For the text-containing cell, return its midpoint in (X, Y) coordinate format. 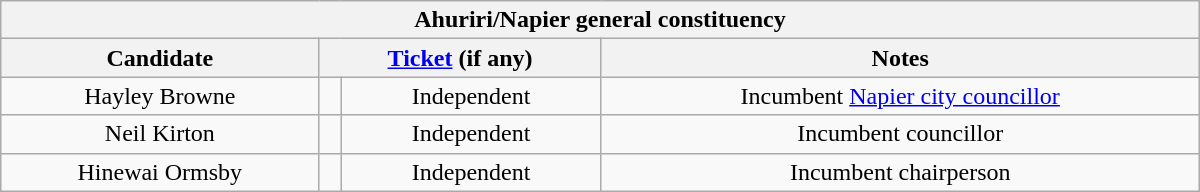
Incumbent Napier city councillor (900, 96)
Incumbent chairperson (900, 172)
Incumbent councillor (900, 134)
Neil Kirton (160, 134)
Hinewai Ormsby (160, 172)
Hayley Browne (160, 96)
Candidate (160, 58)
Ahuriri/Napier general constituency (600, 20)
Ticket (if any) (460, 58)
Notes (900, 58)
